Capture the cell that displays the provided text and extract its [X, Y] central coordinate. 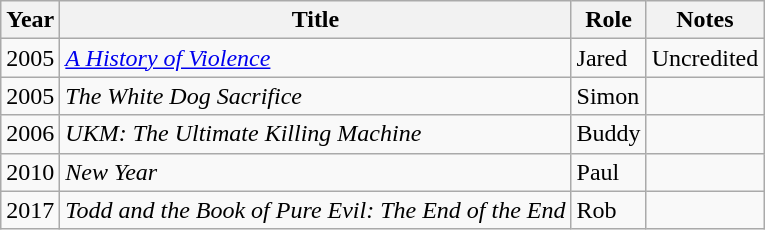
Todd and the Book of Pure Evil: The End of the End [316, 210]
New Year [316, 172]
Rob [608, 210]
Uncredited [705, 58]
Buddy [608, 134]
Year [30, 20]
The White Dog Sacrifice [316, 96]
2017 [30, 210]
Jared [608, 58]
Paul [608, 172]
2006 [30, 134]
Title [316, 20]
2010 [30, 172]
Simon [608, 96]
Role [608, 20]
A History of Violence [316, 58]
UKM: The Ultimate Killing Machine [316, 134]
Notes [705, 20]
